Provide the [x, y] coordinate of the cell's center where the given text is located.  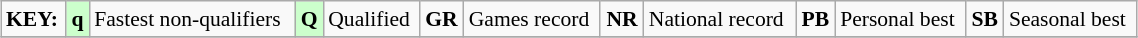
Fastest non-qualifiers [192, 19]
Seasonal best [1070, 19]
NR [622, 19]
q [78, 19]
National record [720, 19]
PB [816, 19]
Q [309, 19]
Games record [532, 19]
SB [985, 19]
KEY: [34, 19]
Qualified [371, 19]
Personal best [900, 19]
GR [442, 19]
